Output the [x, y] coordinate of the center of the cell containing the given text.  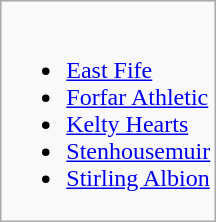
East FifeForfar AthleticKelty HeartsStenhousemuirStirling Albion [108, 112]
